Provide the (X, Y) coordinate of the cell's center where the given text is located.  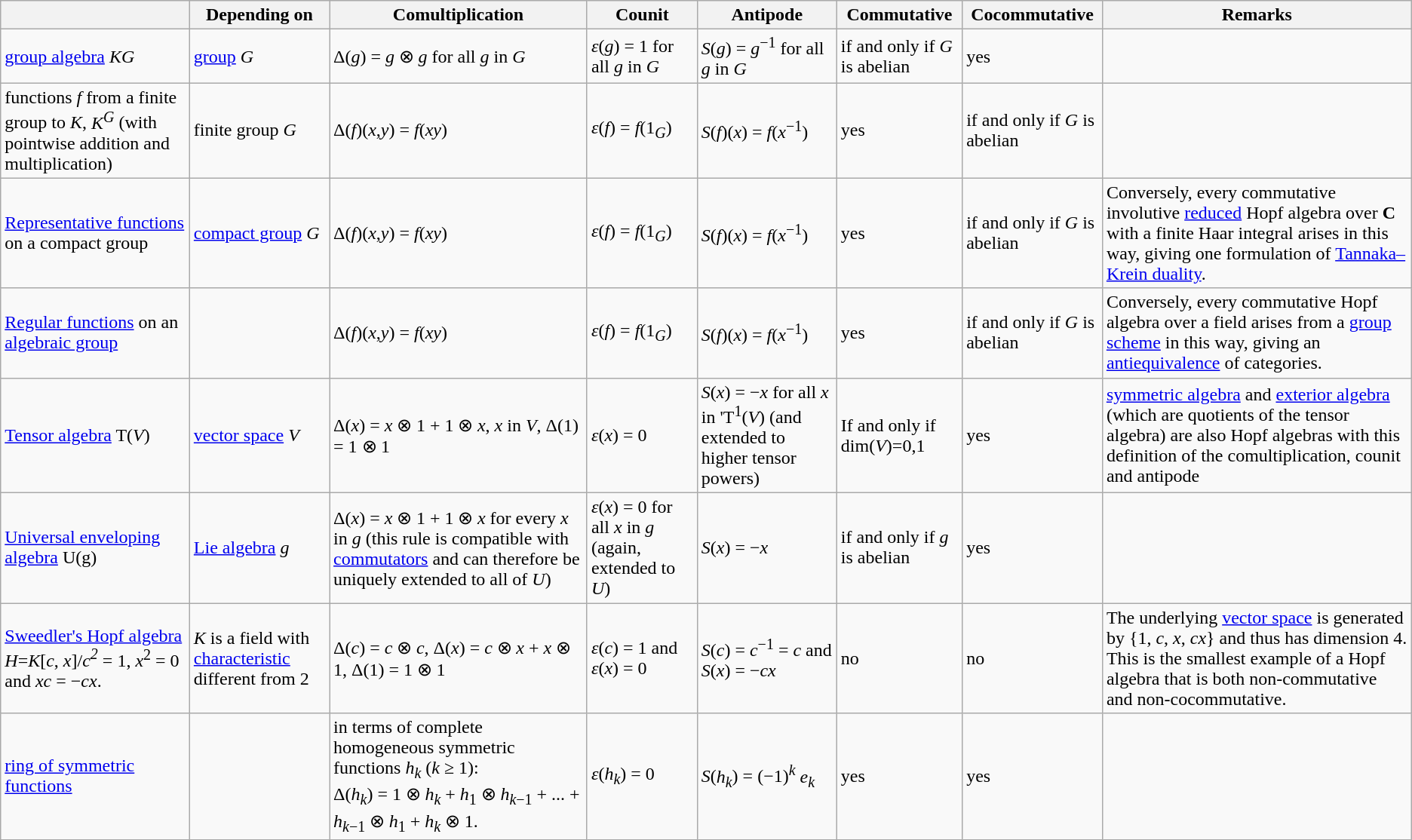
if and only if g is abelian (899, 548)
S(hk) = (−1)k ek (766, 777)
Remarks (1257, 15)
group algebra KG (95, 57)
Tensor algebra T(V) (95, 436)
Δ(x) = x ⊗ 1 + 1 ⊗ x, x in V, Δ(1) = 1 ⊗ 1 (459, 436)
K is a field with characteristic different from 2 (259, 658)
Lie algebra g (259, 548)
Representative functions on a compact group (95, 233)
Antipode (766, 15)
ε(x) = 0 (642, 436)
Δ(g) = g ⊗ g for all g in G (459, 57)
S(x) = −x (766, 548)
ε(c) = 1 and ε(x) = 0 (642, 658)
ring of symmetric functions (95, 777)
Δ(c) = c ⊗ c, Δ(x) = c ⊗ x + x ⊗ 1, Δ(1) = 1 ⊗ 1 (459, 658)
Universal enveloping algebra U(g) (95, 548)
ε(x) = 0 for all x in g (again, extended to U) (642, 548)
S(c) = c−1 = c and S(x) = −cx (766, 658)
ε(g) = 1 for all g in G (642, 57)
If and only if dim(V)=0,1 (899, 436)
Conversely, every commutative Hopf algebra over a field arises from a group scheme in this way, giving an antiequivalence of categories. (1257, 333)
Cocommutative (1033, 15)
S(g) = g−1 for all g in G (766, 57)
Regular functions on an algebraic group (95, 333)
Commutative (899, 15)
Depending on (259, 15)
in terms of complete homogeneous symmetric functions hk (k ≥ 1):Δ(hk) = 1 ⊗ hk + h1 ⊗ hk−1 + ... + hk−1 ⊗ h1 + hk ⊗ 1. (459, 777)
group G (259, 57)
S(x) = −x for all x in 'T1(V) (and extended to higher tensor powers) (766, 436)
Comultiplication (459, 15)
Sweedler's Hopf algebra H=K[c, x]/c2 = 1, x2 = 0 and xc = −cx. (95, 658)
Δ(x) = x ⊗ 1 + 1 ⊗ x for every x in g (this rule is compatible with commutators and can therefore be uniquely extended to all of U) (459, 548)
vector space V (259, 436)
compact group G (259, 233)
functions f from a finite group to K, KG (with pointwise addition and multiplication) (95, 130)
Counit (642, 15)
ε(hk) = 0 (642, 777)
finite group G (259, 130)
